Find where the given text appears and provide that cell's center as (x, y) coordinate. 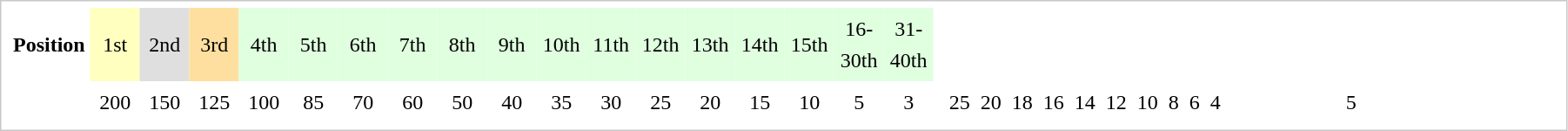
150 (165, 102)
5th (313, 45)
2nd (165, 45)
18 (1022, 102)
1st (115, 45)
100 (265, 102)
70 (364, 102)
16 (1054, 102)
50 (463, 102)
13th (710, 45)
60 (412, 102)
15th (809, 45)
9th (512, 45)
30 (611, 102)
35 (562, 102)
12 (1116, 102)
4 (1216, 102)
8th (463, 45)
7th (412, 45)
3rd (214, 45)
8 (1174, 102)
12th (661, 45)
6 (1195, 102)
11th (611, 45)
14 (1085, 102)
6th (364, 45)
Position (49, 45)
85 (313, 102)
16-30th (860, 45)
15 (761, 102)
40 (512, 102)
3 (908, 102)
200 (115, 102)
14th (761, 45)
31-40th (908, 45)
10th (562, 45)
4th (265, 45)
125 (214, 102)
